Locate the cell with the specified text and output its (X, Y) center coordinate. 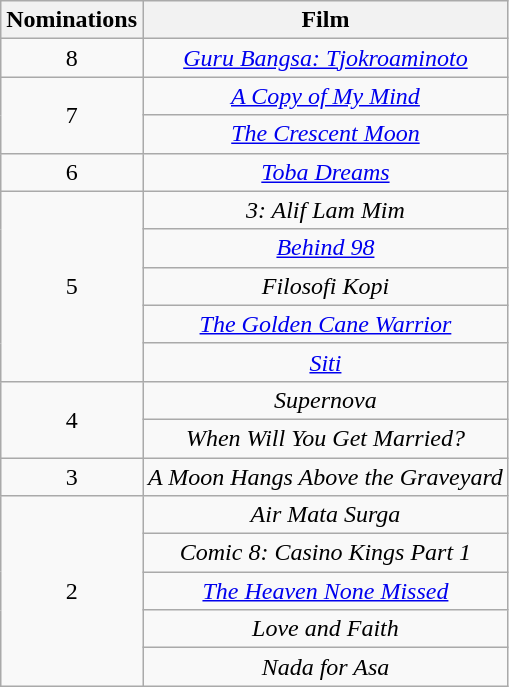
The Golden Cane Warrior (325, 324)
4 (72, 419)
Film (325, 20)
7 (72, 115)
Behind 98 (325, 248)
Nominations (72, 20)
5 (72, 286)
3: Alif Lam Mim (325, 210)
Filosofi Kopi (325, 286)
Supernova (325, 400)
Toba Dreams (325, 172)
Nada for Asa (325, 667)
A Moon Hangs Above the Graveyard (325, 477)
The Heaven None Missed (325, 591)
Air Mata Surga (325, 515)
When Will You Get Married? (325, 438)
6 (72, 172)
The Crescent Moon (325, 134)
8 (72, 58)
Siti (325, 362)
2 (72, 591)
3 (72, 477)
Comic 8: Casino Kings Part 1 (325, 553)
Love and Faith (325, 629)
Guru Bangsa: Tjokroaminoto (325, 58)
A Copy of My Mind (325, 96)
